For the text-containing cell, return its midpoint in [X, Y] coordinate format. 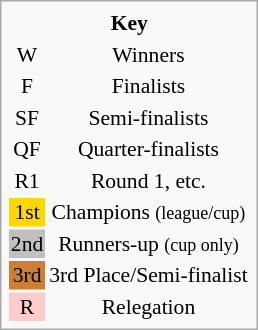
R1 [26, 180]
Key [129, 23]
Semi-finalists [148, 117]
Winners [148, 54]
R [26, 306]
3rd [26, 275]
Round 1, etc. [148, 180]
Champions (league/cup) [148, 212]
Quarter-finalists [148, 149]
3rd Place/Semi-finalist [148, 275]
SF [26, 117]
Relegation [148, 306]
2nd [26, 243]
QF [26, 149]
1st [26, 212]
F [26, 86]
Finalists [148, 86]
Runners-up (cup only) [148, 243]
W [26, 54]
